Extract the [X, Y] coordinate from the center of the cell holding the provided text.  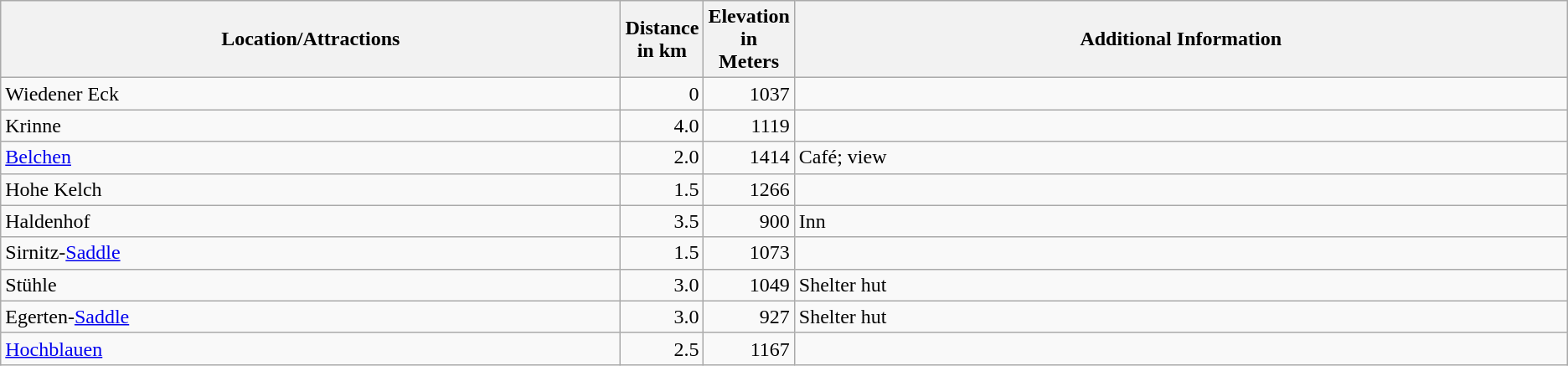
Inn [1181, 221]
0 [662, 94]
1049 [749, 285]
Hochblauen [311, 348]
Location/Attractions [311, 39]
3.5 [662, 221]
2.5 [662, 348]
1037 [749, 94]
Haldenhof [311, 221]
Sirnitz-Saddle [311, 253]
1414 [749, 157]
4.0 [662, 126]
927 [749, 317]
1266 [749, 189]
Belchen [311, 157]
1119 [749, 126]
Stühle [311, 285]
2.0 [662, 157]
Elevation in Meters [749, 39]
Distance in km [662, 39]
Wiedener Eck [311, 94]
1073 [749, 253]
900 [749, 221]
Café; view [1181, 157]
Egerten-Saddle [311, 317]
1167 [749, 348]
Hohe Kelch [311, 189]
Krinne [311, 126]
Additional Information [1181, 39]
